Scan for the cell matching the given text and deliver its (x, y) coordinate at center. 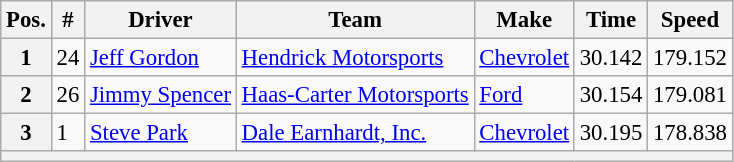
24 (68, 58)
Driver (161, 20)
2 (26, 95)
Speed (690, 20)
Pos. (26, 20)
3 (26, 133)
Ford (524, 95)
30.195 (610, 133)
Make (524, 20)
Dale Earnhardt, Inc. (355, 133)
# (68, 20)
Hendrick Motorsports (355, 58)
178.838 (690, 133)
Jimmy Spencer (161, 95)
Team (355, 20)
179.152 (690, 58)
30.154 (610, 95)
Steve Park (161, 133)
26 (68, 95)
Jeff Gordon (161, 58)
Haas-Carter Motorsports (355, 95)
179.081 (690, 95)
30.142 (610, 58)
Time (610, 20)
